Locate the cell with the specified text and output its (x, y) center coordinate. 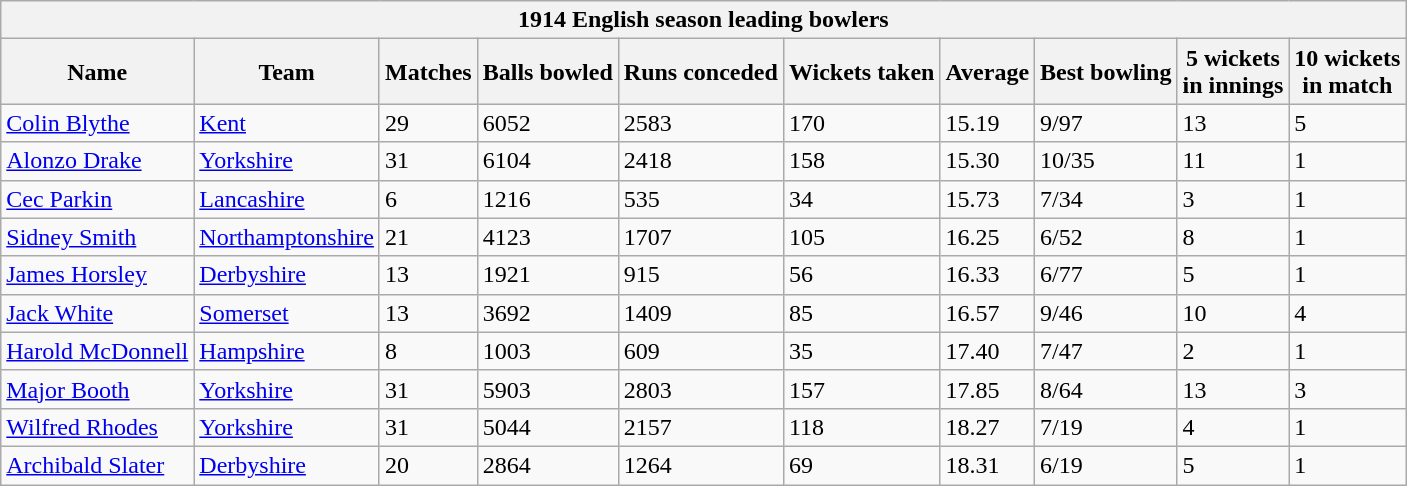
Runs conceded (700, 72)
85 (862, 313)
56 (862, 275)
2864 (548, 465)
535 (700, 199)
Best bowling (1106, 72)
15.30 (988, 161)
35 (862, 351)
16.33 (988, 275)
69 (862, 465)
9/97 (1106, 123)
5 wicketsin innings (1233, 72)
Name (98, 72)
1914 English season leading bowlers (704, 20)
1707 (700, 237)
6 (428, 199)
Cec Parkin (98, 199)
Average (988, 72)
1003 (548, 351)
34 (862, 199)
6/77 (1106, 275)
15.73 (988, 199)
Alonzo Drake (98, 161)
20 (428, 465)
9/46 (1106, 313)
17.40 (988, 351)
10/35 (1106, 161)
7/34 (1106, 199)
Sidney Smith (98, 237)
1409 (700, 313)
Lancashire (287, 199)
105 (862, 237)
157 (862, 389)
Jack White (98, 313)
170 (862, 123)
Archibald Slater (98, 465)
21 (428, 237)
5044 (548, 427)
7/19 (1106, 427)
2803 (700, 389)
3692 (548, 313)
Wilfred Rhodes (98, 427)
Northamptonshire (287, 237)
2157 (700, 427)
2583 (700, 123)
Major Booth (98, 389)
Harold McDonnell (98, 351)
7/47 (1106, 351)
1921 (548, 275)
Kent (287, 123)
James Horsley (98, 275)
Somerset (287, 313)
Wickets taken (862, 72)
15.19 (988, 123)
1216 (548, 199)
6/52 (1106, 237)
8/64 (1106, 389)
6104 (548, 161)
Team (287, 72)
118 (862, 427)
10 (1233, 313)
11 (1233, 161)
158 (862, 161)
5903 (548, 389)
16.25 (988, 237)
Hampshire (287, 351)
29 (428, 123)
4123 (548, 237)
10 wicketsin match (1348, 72)
Matches (428, 72)
18.31 (988, 465)
6/19 (1106, 465)
18.27 (988, 427)
1264 (700, 465)
2418 (700, 161)
Colin Blythe (98, 123)
2 (1233, 351)
16.57 (988, 313)
915 (700, 275)
17.85 (988, 389)
6052 (548, 123)
Balls bowled (548, 72)
609 (700, 351)
